Extract the (X, Y) coordinate from the center of the cell holding the provided text.  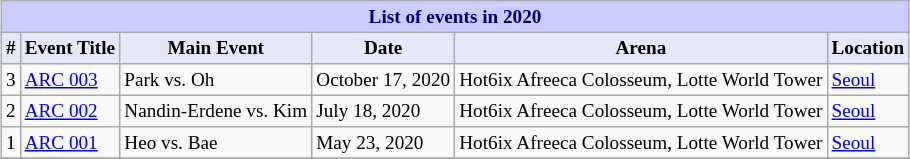
May 23, 2020 (384, 143)
Main Event (216, 48)
Arena (641, 48)
Nandin-Erdene vs. Kim (216, 111)
ARC 003 (70, 80)
October 17, 2020 (384, 80)
Date (384, 48)
Park vs. Oh (216, 80)
1 (10, 143)
3 (10, 80)
2 (10, 111)
Heo vs. Bae (216, 143)
July 18, 2020 (384, 111)
Location (868, 48)
List of events in 2020 (454, 17)
# (10, 48)
Event Title (70, 48)
ARC 002 (70, 111)
ARC 001 (70, 143)
